Search for the cell housing the specified text and yield its (x, y) center coordinate. 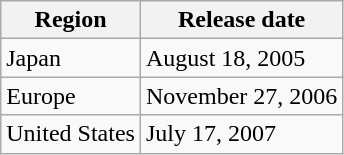
July 17, 2007 (241, 134)
Europe (71, 96)
Release date (241, 20)
Japan (71, 58)
November 27, 2006 (241, 96)
Region (71, 20)
August 18, 2005 (241, 58)
United States (71, 134)
